For the text-containing cell, return its midpoint in (x, y) coordinate format. 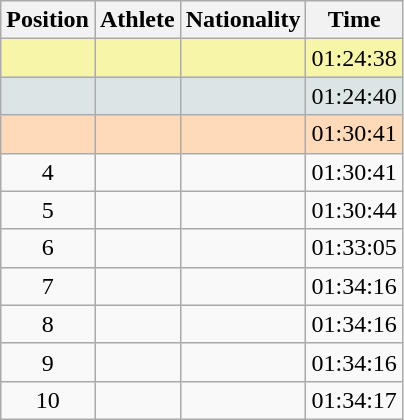
01:24:40 (354, 96)
4 (48, 172)
8 (48, 324)
01:30:44 (354, 210)
Athlete (137, 20)
Time (354, 20)
10 (48, 400)
01:34:17 (354, 400)
6 (48, 248)
Position (48, 20)
5 (48, 210)
7 (48, 286)
01:24:38 (354, 58)
9 (48, 362)
Nationality (243, 20)
01:33:05 (354, 248)
